Extract the (X, Y) coordinate from the center of the cell holding the provided text.  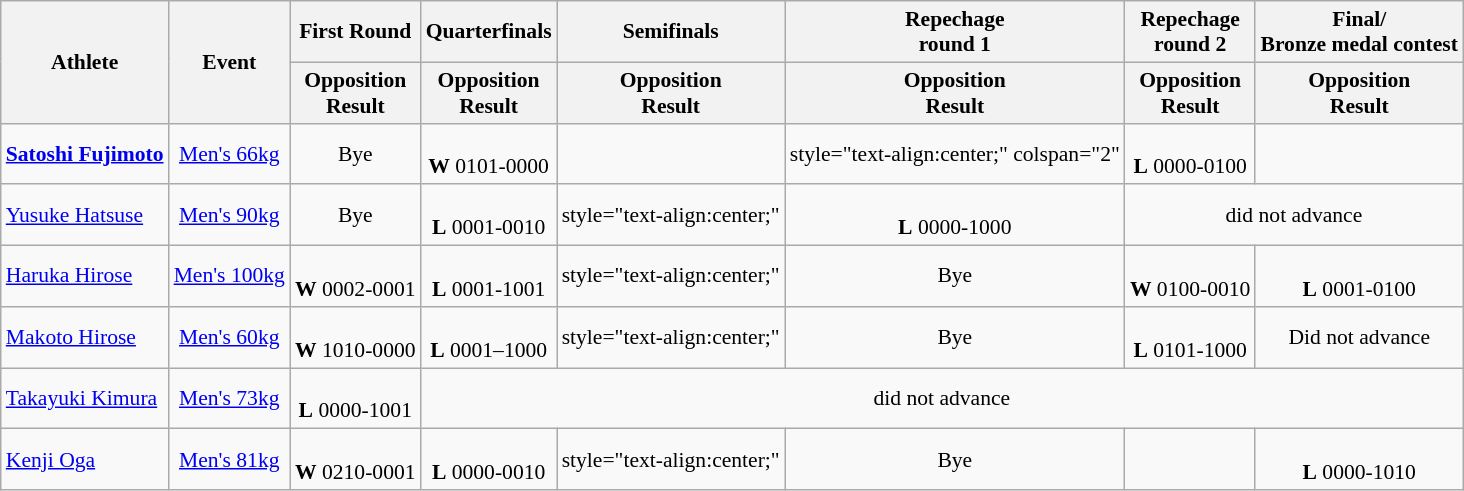
L 0001-1001 (489, 276)
W 0210-0001 (356, 460)
Yusuke Hatsuse (85, 216)
Men's 60kg (230, 338)
Takayuki Kimura (85, 398)
First Round (356, 32)
Did not advance (1359, 338)
L 0000-1000 (955, 216)
L 0101-1000 (1190, 338)
Men's 100kg (230, 276)
L 0000-1010 (1359, 460)
Quarterfinals (489, 32)
W 0002-0001 (356, 276)
L 0001–1000 (489, 338)
Makoto Hirose (85, 338)
W 0101-0000 (489, 154)
Final/Bronze medal contest (1359, 32)
Haruka Hirose (85, 276)
Men's 90kg (230, 216)
W 0100-0010 (1190, 276)
Men's 73kg (230, 398)
style="text-align:center;" colspan="2" (955, 154)
W 1010-0000 (356, 338)
L 0000-0010 (489, 460)
Men's 66kg (230, 154)
L 0000-0100 (1190, 154)
Athlete (85, 62)
Semifinals (671, 32)
Men's 81kg (230, 460)
Event (230, 62)
L 0001-0100 (1359, 276)
Repechage round 1 (955, 32)
Kenji Oga (85, 460)
Repechage round 2 (1190, 32)
L 0000-1001 (356, 398)
L 0001-0010 (489, 216)
Satoshi Fujimoto (85, 154)
